Search for the cell housing the specified text and yield its (X, Y) center coordinate. 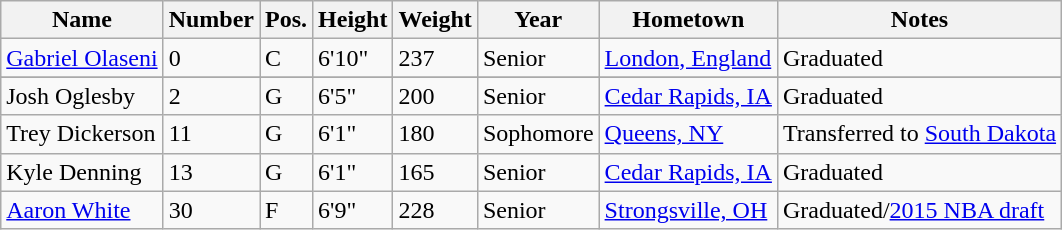
Transferred to South Dakota (919, 134)
165 (435, 172)
Sophomore (538, 134)
F (286, 210)
Year (538, 20)
Notes (919, 20)
Weight (435, 20)
2 (211, 96)
30 (211, 210)
C (286, 58)
Josh Oglesby (82, 96)
Aaron White (82, 210)
228 (435, 210)
Strongsville, OH (688, 210)
Hometown (688, 20)
Name (82, 20)
Graduated/2015 NBA draft (919, 210)
237 (435, 58)
6'10" (353, 58)
Height (353, 20)
6'9" (353, 210)
13 (211, 172)
200 (435, 96)
6'5" (353, 96)
11 (211, 134)
Trey Dickerson (82, 134)
London, England (688, 58)
Number (211, 20)
180 (435, 134)
0 (211, 58)
Queens, NY (688, 134)
Gabriel Olaseni (82, 58)
Pos. (286, 20)
Kyle Denning (82, 172)
